Locate the cell with the specified text and output its (x, y) center coordinate. 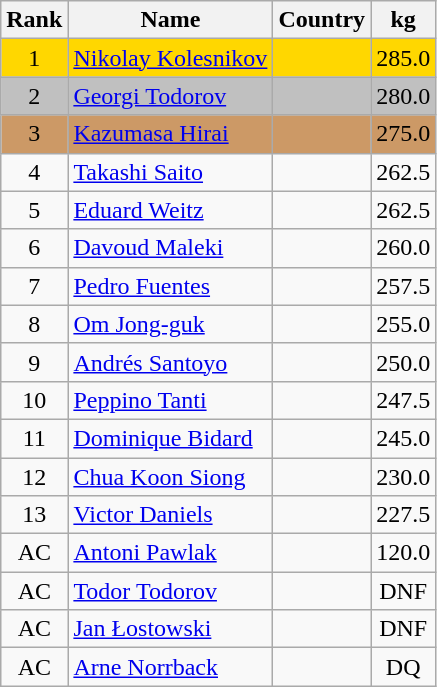
7 (34, 286)
10 (34, 400)
280.0 (404, 96)
Andrés Santoyo (170, 362)
Name (170, 20)
Peppino Tanti (170, 400)
12 (34, 477)
4 (34, 172)
11 (34, 438)
Chua Koon Siong (170, 477)
Takashi Saito (170, 172)
Nikolay Kolesnikov (170, 58)
13 (34, 515)
257.5 (404, 286)
Jan Łostowski (170, 629)
kg (404, 20)
Kazumasa Hirai (170, 134)
227.5 (404, 515)
247.5 (404, 400)
Arne Norrback (170, 667)
285.0 (404, 58)
2 (34, 96)
260.0 (404, 248)
Dominique Bidard (170, 438)
Rank (34, 20)
9 (34, 362)
6 (34, 248)
275.0 (404, 134)
Victor Daniels (170, 515)
Georgi Todorov (170, 96)
1 (34, 58)
Country (322, 20)
Davoud Maleki (170, 248)
Om Jong-guk (170, 324)
Eduard Weitz (170, 210)
255.0 (404, 324)
Pedro Fuentes (170, 286)
245.0 (404, 438)
8 (34, 324)
Todor Todorov (170, 591)
5 (34, 210)
DQ (404, 667)
250.0 (404, 362)
Antoni Pawlak (170, 553)
120.0 (404, 553)
230.0 (404, 477)
3 (34, 134)
